Return (X, Y) of the center of cell containing provided text 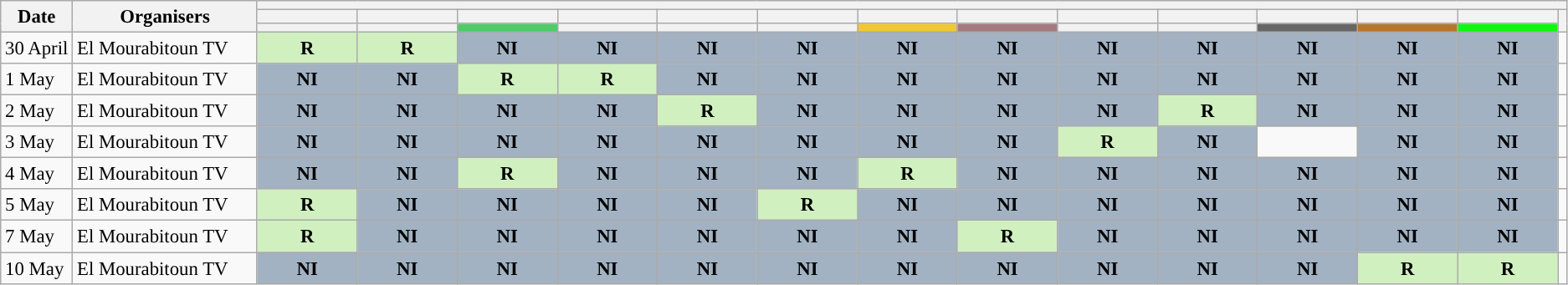
7 May (37, 237)
10 May (37, 268)
Date (37, 17)
4 May (37, 174)
3 May (37, 142)
5 May (37, 205)
1 May (37, 79)
2 May (37, 111)
30 April (37, 48)
Organisers (166, 17)
